Output the [x, y] coordinate of the center of the cell containing the given text.  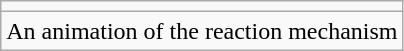
An animation of the reaction mechanism [202, 31]
